Search for the cell housing the specified text and yield its (X, Y) center coordinate. 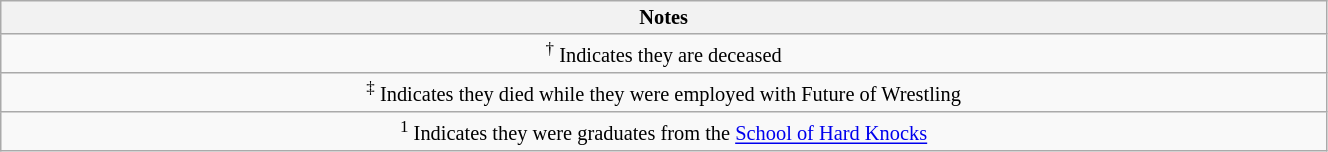
† Indicates they are deceased (664, 54)
1 Indicates they were graduates from the School of Hard Knocks (664, 132)
Notes (664, 17)
‡ Indicates they died while they were employed with Future of Wrestling (664, 92)
